Extract the [X, Y] coordinate from the center of the cell holding the provided text.  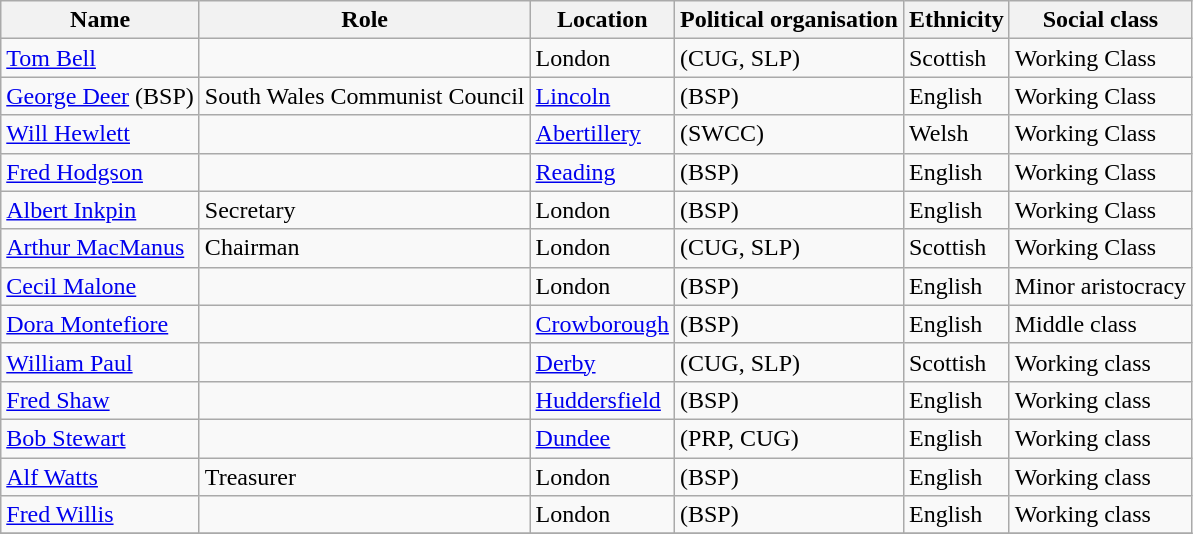
Minor aristocracy [1100, 286]
Location [602, 20]
Alf Watts [100, 477]
Name [100, 20]
Arthur MacManus [100, 248]
Middle class [1100, 324]
Treasurer [364, 477]
Fred Shaw [100, 400]
Welsh [956, 134]
Secretary [364, 210]
Huddersfield [602, 400]
Reading [602, 172]
South Wales Communist Council [364, 96]
Fred Willis [100, 515]
Abertillery [602, 134]
Albert Inkpin [100, 210]
Cecil Malone [100, 286]
Will Hewlett [100, 134]
(SWCC) [788, 134]
Dundee [602, 438]
Dora Montefiore [100, 324]
(PRP, CUG) [788, 438]
Social class [1100, 20]
Tom Bell [100, 58]
Role [364, 20]
George Deer (BSP) [100, 96]
Political organisation [788, 20]
Ethnicity [956, 20]
Bob Stewart [100, 438]
William Paul [100, 362]
Chairman [364, 248]
Derby [602, 362]
Crowborough [602, 324]
Lincoln [602, 96]
Fred Hodgson [100, 172]
